Detect which cell encompasses the target text, then output its [x, y] center coordinate. 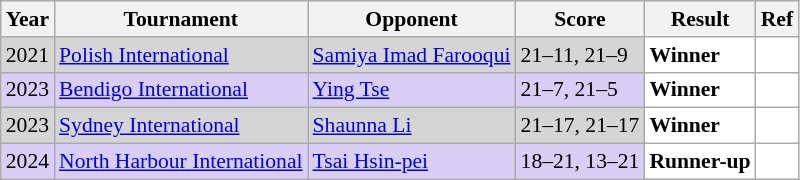
Score [580, 19]
Shaunna Li [412, 126]
21–17, 21–17 [580, 126]
Ying Tse [412, 90]
2021 [28, 55]
Opponent [412, 19]
Tsai Hsin-pei [412, 162]
Polish International [181, 55]
Tournament [181, 19]
21–11, 21–9 [580, 55]
Sydney International [181, 126]
North Harbour International [181, 162]
Ref [777, 19]
Samiya Imad Farooqui [412, 55]
Bendigo International [181, 90]
18–21, 13–21 [580, 162]
21–7, 21–5 [580, 90]
Year [28, 19]
Runner-up [700, 162]
Result [700, 19]
2024 [28, 162]
